For the text-containing cell, return its midpoint in [X, Y] coordinate format. 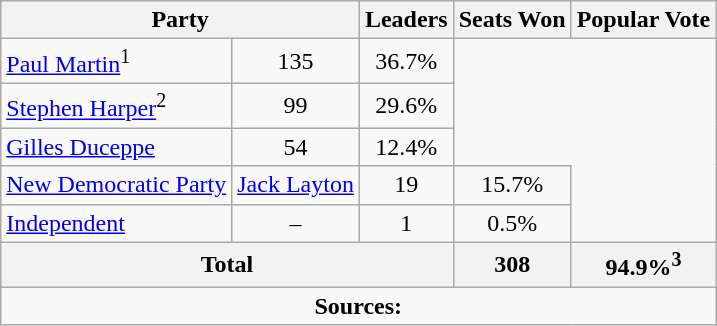
Sources: [358, 306]
15.7% [512, 185]
12.4% [406, 147]
Independent [116, 223]
Leaders [406, 20]
Popular Vote [644, 20]
0.5% [512, 223]
Jack Layton [296, 185]
94.9%3 [644, 264]
– [296, 223]
308 [512, 264]
Stephen Harper2 [116, 106]
Gilles Duceppe [116, 147]
Total [227, 264]
54 [296, 147]
Party [180, 20]
29.6% [406, 106]
Seats Won [512, 20]
135 [296, 62]
1 [406, 223]
36.7% [406, 62]
99 [296, 106]
New Democratic Party [116, 185]
Paul Martin1 [116, 62]
19 [406, 185]
